Identify which cell holds the provided text, then report its [X, Y] central coordinate. 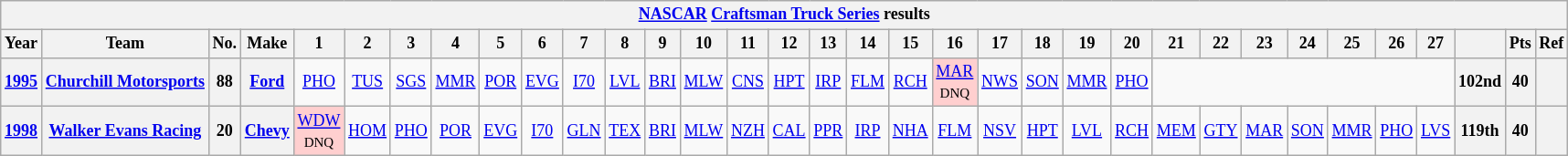
MARDNQ [955, 82]
PPR [828, 131]
12 [789, 44]
NWS [1000, 82]
19 [1087, 44]
5 [501, 44]
1 [319, 44]
Ford [267, 82]
88 [225, 82]
TEX [625, 131]
HOM [367, 131]
TUS [367, 82]
3 [411, 44]
13 [828, 44]
CNS [748, 82]
Year [22, 44]
NHA [910, 131]
119th [1480, 131]
4 [455, 44]
23 [1265, 44]
Pts [1520, 44]
25 [1352, 44]
CAL [789, 131]
1995 [22, 82]
Churchill Motorsports [124, 82]
Walker Evans Racing [124, 131]
MEM [1176, 131]
17 [1000, 44]
24 [1308, 44]
NZH [748, 131]
10 [704, 44]
11 [748, 44]
Make [267, 44]
Ref [1552, 44]
NSV [1000, 131]
9 [663, 44]
2 [367, 44]
MAR [1265, 131]
WDWDNQ [319, 131]
102nd [1480, 82]
GTY [1221, 131]
21 [1176, 44]
LVS [1436, 131]
16 [955, 44]
18 [1042, 44]
No. [225, 44]
27 [1436, 44]
8 [625, 44]
22 [1221, 44]
14 [868, 44]
15 [910, 44]
SGS [411, 82]
26 [1396, 44]
Chevy [267, 131]
6 [543, 44]
7 [584, 44]
NASCAR Craftsman Truck Series results [784, 15]
Team [124, 44]
1998 [22, 131]
GLN [584, 131]
